Scan for the cell matching the given text and deliver its [X, Y] coordinate at center. 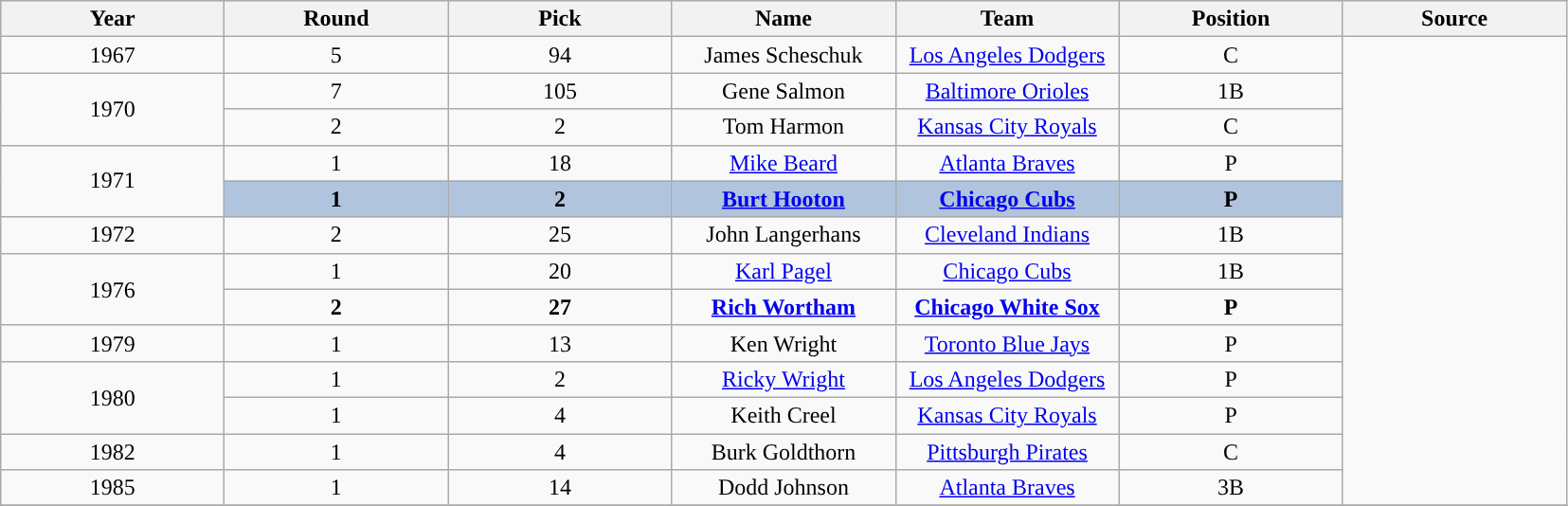
Name [784, 19]
1970 [113, 109]
Burk Goldthorn [784, 452]
Ricky Wright [784, 379]
Rich Wortham [784, 307]
Toronto Blue Jays [1007, 343]
Cleveland Indians [1007, 235]
13 [560, 343]
Source [1454, 19]
105 [560, 91]
Burt Hooton [784, 199]
Pick [560, 19]
Ken Wright [784, 343]
14 [560, 488]
Mike Beard [784, 163]
Round [336, 19]
94 [560, 55]
1980 [113, 397]
Karl Pagel [784, 271]
1979 [113, 343]
Baltimore Orioles [1007, 91]
1985 [113, 488]
18 [560, 163]
Tom Harmon [784, 127]
1971 [113, 181]
1982 [113, 452]
1967 [113, 55]
Dodd Johnson [784, 488]
20 [560, 271]
1976 [113, 289]
7 [336, 91]
John Langerhans [784, 235]
Position [1231, 19]
27 [560, 307]
Keith Creel [784, 415]
Pittsburgh Pirates [1007, 452]
Gene Salmon [784, 91]
Year [113, 19]
5 [336, 55]
Team [1007, 19]
25 [560, 235]
Chicago White Sox [1007, 307]
3B [1231, 488]
James Scheschuk [784, 55]
1972 [113, 235]
